Provide the [x, y] coordinate of the cell's center where the given text is located.  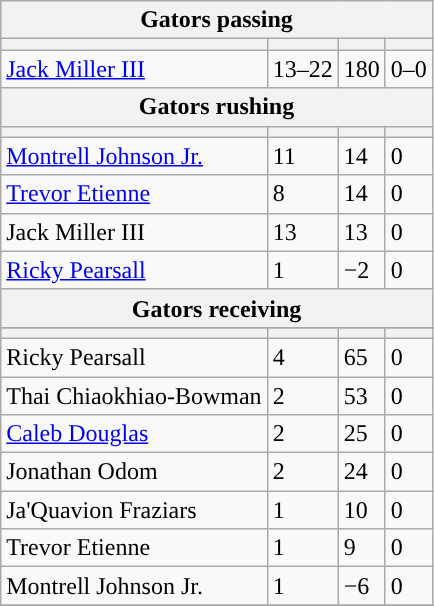
10 [362, 510]
13–22 [302, 69]
Jonathan Odom [134, 472]
53 [362, 395]
8 [302, 194]
Ja'Quavion Fraziars [134, 510]
25 [362, 434]
4 [302, 357]
0–0 [408, 69]
11 [302, 156]
−6 [362, 586]
65 [362, 357]
Thai Chiaokhiao-Bowman [134, 395]
9 [362, 548]
24 [362, 472]
Caleb Douglas [134, 434]
Gators receiving [217, 308]
Gators passing [217, 20]
Gators rushing [217, 107]
−2 [362, 270]
180 [362, 69]
